Search for the cell housing the specified text and yield its (x, y) center coordinate. 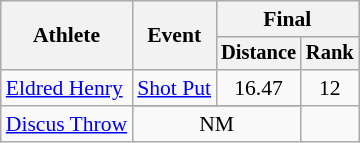
Shot Put (174, 88)
Distance (258, 54)
NM (216, 124)
Eldred Henry (66, 88)
Discus Throw (66, 124)
Final (287, 19)
Event (174, 36)
16.47 (258, 88)
Athlete (66, 36)
12 (330, 88)
Rank (330, 54)
